Search for the cell housing the specified text and yield its [x, y] center coordinate. 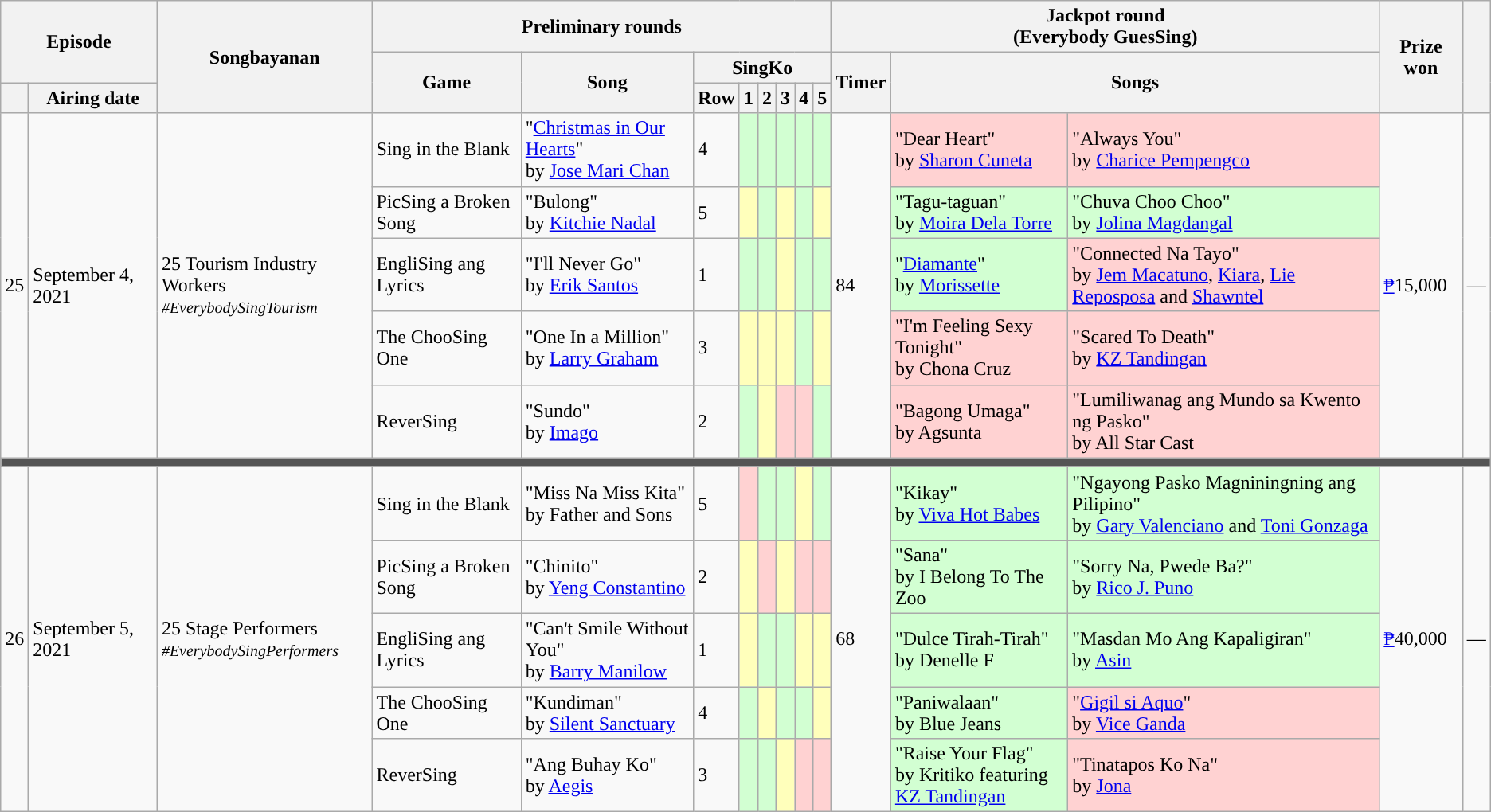
Jackpot round(Everybody GuesSing) [1106, 27]
"Scared To Death"by KZ Tandingan [1223, 348]
"Dear Heart"by Sharon Cuneta [979, 150]
"Always You"by Charice Pempengco [1223, 150]
"Connected Na Tayo"by Jem Macatuno, Kiara, Lie Reposposa and Shawntel [1223, 275]
"One In a Million"by Larry Graham [607, 348]
"Miss Na Miss Kita"by Father and Sons [607, 503]
Preliminary rounds [602, 27]
25 Tourism Industry Workers#EverybodySingTourism [264, 285]
"Kundiman"by Silent Sanctuary [607, 712]
"Lumiliwanag ang Mundo sa Kwento ng Pasko"by All Star Cast [1223, 421]
"Masdan Mo Ang Kapaligiran"by Asin [1223, 650]
"Ang Buhay Ko"by Aegis [607, 775]
Game [446, 83]
Episode [80, 41]
"Raise Your Flag"by Kritiko featuring KZ Tandingan [979, 775]
26 [14, 638]
"Christmas in Our Hearts"by Jose Mari Chan [607, 150]
"Chuva Choo Choo"by Jolina Magdangal [1223, 212]
"Diamante"by Morissette [979, 275]
"Bulong"by Kitchie Nadal [607, 212]
84 [862, 285]
September 5, 2021 [93, 638]
"Gigil si Aquo" by Vice Ganda [1223, 712]
"Ngayong Pasko Magniningning ang Pilipino" by Gary Valenciano and Toni Gonzaga [1223, 503]
"Kikay"by Viva Hot Babes [979, 503]
25 Stage Performers#EverybodySingPerformers [264, 638]
SingKo [763, 68]
Row [717, 98]
Airing date [93, 98]
"I'm Feeling Sexy Tonight"by Chona Cruz [979, 348]
"Sundo"by Imago [607, 421]
"Bagong Umaga"by Agsunta [979, 421]
68 [862, 638]
Songs [1134, 83]
"Sorry Na, Pwede Ba?"by Rico J. Puno [1223, 576]
Timer [862, 83]
Song [607, 83]
"Tagu-taguan"by Moira Dela Torre [979, 212]
Songbayanan [264, 57]
"Tinatapos Ko Na"by Jona [1223, 775]
"Can't Smile Without You"by Barry Manilow [607, 650]
"Sana"by I Belong To The Zoo [979, 576]
₱40,000 [1421, 638]
"Paniwalaan"by Blue Jeans [979, 712]
"Dulce Tirah-Tirah"by Denelle F [979, 650]
Prize won [1421, 57]
"Chinito"by Yeng Constantino [607, 576]
September 4, 2021 [93, 285]
25 [14, 285]
"I'll Never Go"by Erik Santos [607, 275]
₱15,000 [1421, 285]
